Extract the [x, y] coordinate from the center of the cell holding the provided text.  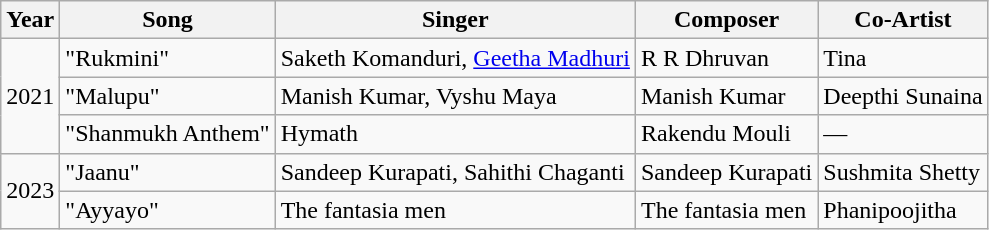
Singer [455, 20]
2023 [30, 191]
— [903, 134]
Phanipoojitha [903, 210]
"Jaanu" [168, 172]
Manish Kumar, Vyshu Maya [455, 96]
Sandeep Kurapati, Sahithi Chaganti [455, 172]
Sushmita Shetty [903, 172]
"Ayyayo" [168, 210]
Rakendu Mouli [726, 134]
Year [30, 20]
Saketh Komanduri, Geetha Madhuri [455, 58]
Tina [903, 58]
Manish Kumar [726, 96]
Hymath [455, 134]
Song [168, 20]
2021 [30, 96]
"Shanmukh Anthem" [168, 134]
Sandeep Kurapati [726, 172]
Composer [726, 20]
"Rukmini" [168, 58]
R R Dhruvan [726, 58]
"Malupu" [168, 96]
Co-Artist [903, 20]
Deepthi Sunaina [903, 96]
